Find where the given text appears and provide that cell's center as (x, y) coordinate. 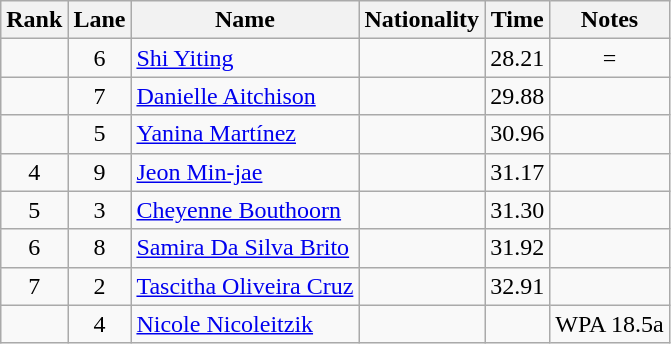
30.96 (518, 134)
31.92 (518, 248)
Rank (34, 20)
Lane (100, 20)
31.30 (518, 210)
WPA 18.5a (610, 324)
Tascitha Oliveira Cruz (245, 286)
Notes (610, 20)
Time (518, 20)
Yanina Martínez (245, 134)
9 (100, 172)
Nationality (422, 20)
Nicole Nicoleitzik (245, 324)
29.88 (518, 96)
2 (100, 286)
31.17 (518, 172)
Name (245, 20)
Samira Da Silva Brito (245, 248)
8 (100, 248)
= (610, 58)
3 (100, 210)
Jeon Min-jae (245, 172)
32.91 (518, 286)
Cheyenne Bouthoorn (245, 210)
Danielle Aitchison (245, 96)
Shi Yiting (245, 58)
28.21 (518, 58)
